Search for the cell housing the specified text and yield its [X, Y] center coordinate. 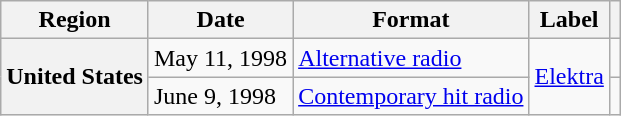
Alternative radio [411, 58]
Region [75, 20]
Date [220, 20]
Elektra [569, 77]
Format [411, 20]
June 9, 1998 [220, 96]
May 11, 1998 [220, 58]
United States [75, 77]
Contemporary hit radio [411, 96]
Label [569, 20]
